Pinpoint the cell where the given text exists, returning its (x, y) midpoint coordinate. 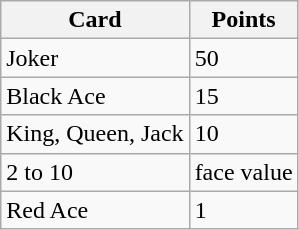
Joker (95, 58)
15 (244, 96)
50 (244, 58)
Card (95, 20)
Points (244, 20)
2 to 10 (95, 172)
Red Ace (95, 210)
face value (244, 172)
Black Ace (95, 96)
10 (244, 134)
King, Queen, Jack (95, 134)
1 (244, 210)
